Locate the cell with the specified text and output its (X, Y) center coordinate. 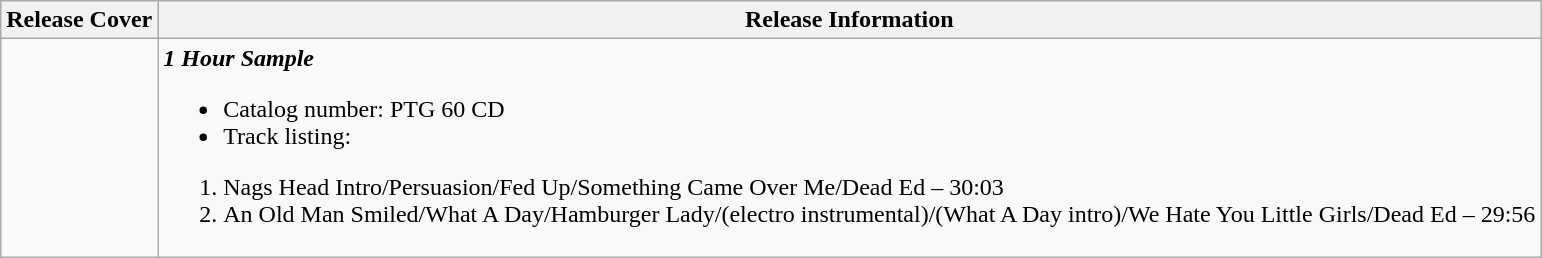
Release Cover (80, 20)
Release Information (850, 20)
